For the text-containing cell, return its midpoint in [x, y] coordinate format. 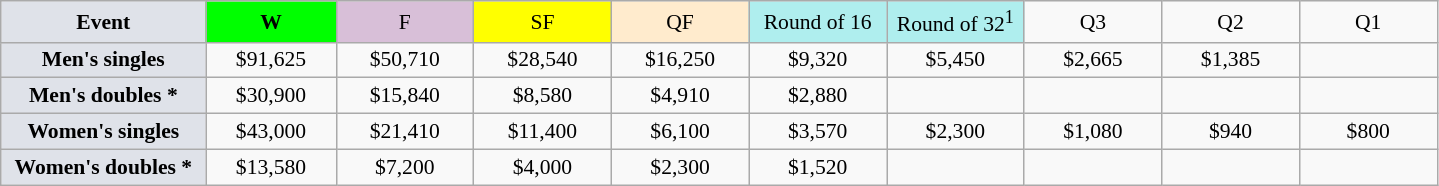
$21,410 [405, 132]
$16,250 [680, 60]
$30,900 [271, 96]
$2,880 [818, 96]
$13,580 [271, 167]
$8,580 [543, 96]
Women's singles [104, 132]
SF [543, 22]
$2,665 [1093, 60]
F [405, 22]
$940 [1231, 132]
$3,570 [818, 132]
$1,080 [1093, 132]
Q2 [1231, 22]
$800 [1368, 132]
Q3 [1093, 22]
$5,450 [955, 60]
Women's doubles * [104, 167]
$28,540 [543, 60]
$43,000 [271, 132]
Round of 16 [818, 22]
$4,910 [680, 96]
$7,200 [405, 167]
Q1 [1368, 22]
$6,100 [680, 132]
Round of 321 [955, 22]
Men's doubles * [104, 96]
$4,000 [543, 167]
$91,625 [271, 60]
$15,840 [405, 96]
$1,385 [1231, 60]
W [271, 22]
QF [680, 22]
Men's singles [104, 60]
$9,320 [818, 60]
$50,710 [405, 60]
$11,400 [543, 132]
Event [104, 22]
$1,520 [818, 167]
